Return [x, y] of the center of cell containing provided text 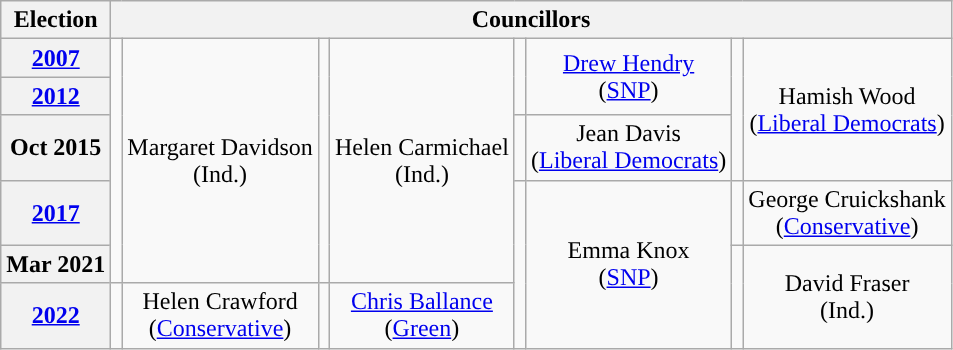
Mar 2021 [56, 264]
Drew Hendry(SNP) [628, 77]
Helen Carmichael(Ind.) [422, 161]
Election [56, 20]
David Fraser(Ind.) [848, 296]
Helen Crawford(Conservative) [220, 316]
2012 [56, 96]
George Cruickshank(Conservative) [848, 212]
Hamish Wood(Liberal Democrats) [848, 110]
2022 [56, 316]
Jean Davis(Liberal Democrats) [628, 148]
Margaret Davidson(Ind.) [220, 161]
Emma Knox(SNP) [628, 264]
Councillors [532, 20]
Chris Ballance(Green) [422, 316]
2007 [56, 58]
Oct 2015 [56, 148]
2017 [56, 212]
